Provide the (x, y) coordinate of the cell's center where the given text is located.  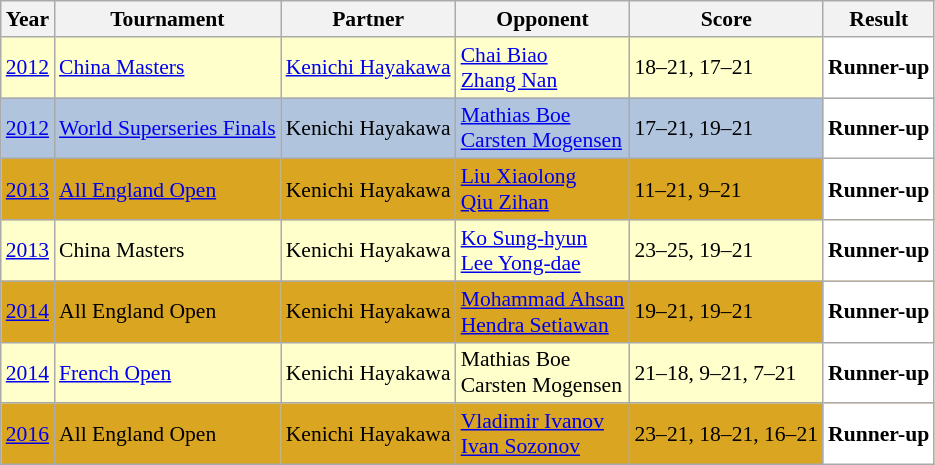
19–21, 19–21 (726, 312)
23–21, 18–21, 16–21 (726, 434)
Score (726, 19)
World Superseries Finals (168, 128)
Chai Biao Zhang Nan (543, 68)
Year (28, 19)
18–21, 17–21 (726, 68)
Opponent (543, 19)
Ko Sung-hyun Lee Yong-dae (543, 250)
Liu Xiaolong Qiu Zihan (543, 190)
Mohammad Ahsan Hendra Setiawan (543, 312)
Partner (368, 19)
17–21, 19–21 (726, 128)
2016 (28, 434)
11–21, 9–21 (726, 190)
French Open (168, 372)
21–18, 9–21, 7–21 (726, 372)
23–25, 19–21 (726, 250)
Tournament (168, 19)
Result (878, 19)
Vladimir Ivanov Ivan Sozonov (543, 434)
